Capture the cell that displays the provided text and extract its (X, Y) central coordinate. 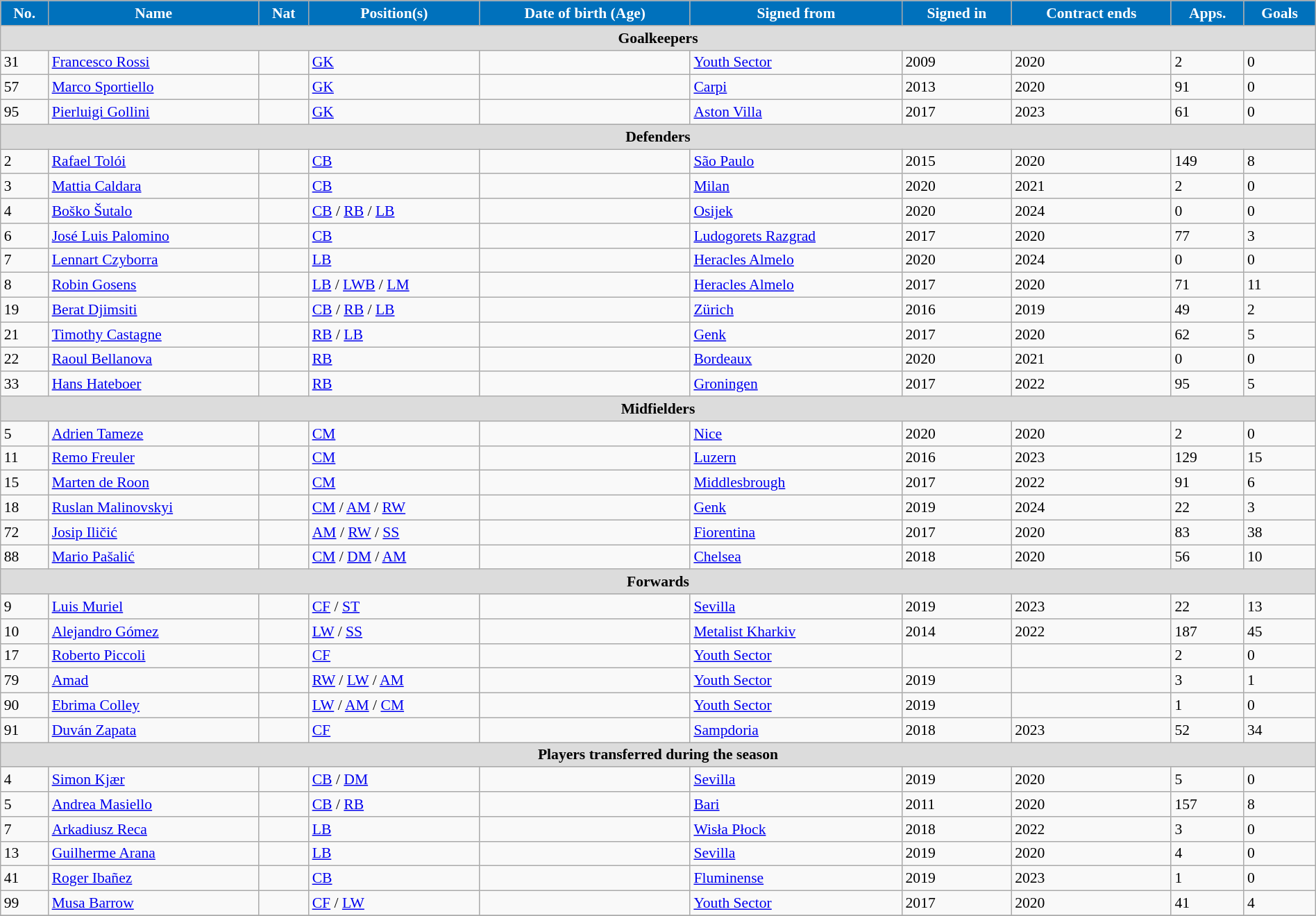
77 (1207, 236)
34 (1280, 730)
2009 (956, 62)
Arkadiusz Reca (154, 829)
21 (25, 334)
Groningen (795, 384)
No. (25, 13)
61 (1207, 112)
Marco Sportiello (154, 87)
Metalist Kharkiv (795, 631)
19 (25, 310)
Chelsea (795, 557)
Adrien Tameze (154, 434)
2015 (956, 162)
Marten de Roon (154, 483)
2014 (956, 631)
9 (25, 607)
Ruslan Malinovskyi (154, 508)
CB / DM (394, 780)
Raoul Bellanova (154, 359)
Ebrima Colley (154, 706)
Date of birth (Age) (584, 13)
129 (1207, 458)
Roberto Piccoli (154, 656)
52 (1207, 730)
São Paulo (795, 162)
Pierluigi Gollini (154, 112)
CF / ST (394, 607)
Ludogorets Razgrad (795, 236)
Remo Freuler (154, 458)
Amad (154, 681)
Aston Villa (795, 112)
Name (154, 13)
Goalkeepers (658, 38)
2013 (956, 87)
Roger Ibañez (154, 879)
149 (1207, 162)
72 (25, 532)
Bari (795, 804)
Andrea Masiello (154, 804)
Fiorentina (795, 532)
57 (25, 87)
88 (25, 557)
45 (1280, 631)
Mattia Caldara (154, 187)
Rafael Tolói (154, 162)
LW / AM / CM (394, 706)
Nice (795, 434)
Defenders (658, 137)
18 (25, 508)
Signed in (956, 13)
33 (25, 384)
Duván Zapata (154, 730)
Musa Barrow (154, 904)
Sampdoria (795, 730)
2011 (956, 804)
José Luis Palomino (154, 236)
Midfielders (658, 409)
Guilherme Arana (154, 854)
Robin Gosens (154, 285)
Fluminense (795, 879)
RB / LB (394, 334)
Players transferred during the season (658, 755)
CM / AM / RW (394, 508)
Goals (1280, 13)
AM / RW / SS (394, 532)
187 (1207, 631)
Simon Kjær (154, 780)
Mario Pašalić (154, 557)
56 (1207, 557)
RW / LW / AM (394, 681)
Contract ends (1091, 13)
Nat (284, 13)
157 (1207, 804)
Berat Djimsiti (154, 310)
Bordeaux (795, 359)
Middlesbrough (795, 483)
62 (1207, 334)
Josip Iličić (154, 532)
38 (1280, 532)
CM / DM / AM (394, 557)
CB / RB (394, 804)
Apps. (1207, 13)
79 (25, 681)
Forwards (658, 582)
LW / SS (394, 631)
Signed from (795, 13)
Zürich (795, 310)
31 (25, 62)
LB / LWB / LM (394, 285)
Francesco Rossi (154, 62)
99 (25, 904)
Timothy Castagne (154, 334)
17 (25, 656)
Carpi (795, 87)
Milan (795, 187)
49 (1207, 310)
Luis Muriel (154, 607)
Boško Šutalo (154, 211)
Alejandro Gómez (154, 631)
Hans Hateboer (154, 384)
Wisła Płock (795, 829)
Luzern (795, 458)
90 (25, 706)
CF / LW (394, 904)
83 (1207, 532)
Position(s) (394, 13)
71 (1207, 285)
Osijek (795, 211)
Lennart Czyborra (154, 260)
